Determine the [X, Y] coordinate at the center of the cell enclosing the given text.  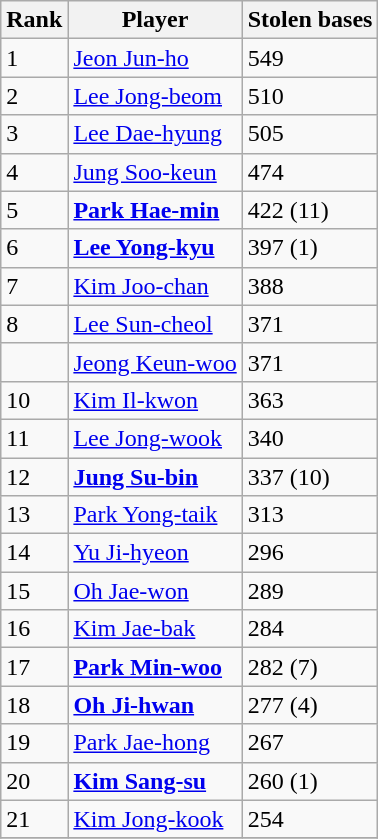
8 [34, 324]
Lee Yong-kyu [155, 248]
Lee Dae-hyung [155, 134]
340 [310, 438]
422 (11) [310, 210]
313 [310, 515]
13 [34, 515]
Park Min-woo [155, 667]
Jung Su-bin [155, 477]
7 [34, 286]
Park Yong-taik [155, 515]
Player [155, 20]
16 [34, 629]
6 [34, 248]
5 [34, 210]
14 [34, 553]
284 [310, 629]
282 (7) [310, 667]
388 [310, 286]
12 [34, 477]
510 [310, 96]
20 [34, 781]
277 (4) [310, 705]
Kim Joo-chan [155, 286]
1 [34, 58]
Park Jae-hong [155, 743]
267 [310, 743]
397 (1) [310, 248]
Kim Jae-bak [155, 629]
Kim Il-kwon [155, 400]
18 [34, 705]
Park Hae-min [155, 210]
Jeong Keun-woo [155, 362]
Oh Jae-won [155, 591]
337 (10) [310, 477]
4 [34, 172]
296 [310, 553]
2 [34, 96]
Yu Ji-hyeon [155, 553]
549 [310, 58]
10 [34, 400]
Jung Soo-keun [155, 172]
254 [310, 819]
Kim Jong-kook [155, 819]
Kim Sang-su [155, 781]
260 (1) [310, 781]
Rank [34, 20]
11 [34, 438]
19 [34, 743]
Lee Sun-cheol [155, 324]
474 [310, 172]
Jeon Jun-ho [155, 58]
17 [34, 667]
Lee Jong-beom [155, 96]
3 [34, 134]
21 [34, 819]
Lee Jong-wook [155, 438]
Stolen bases [310, 20]
289 [310, 591]
Oh Ji-hwan [155, 705]
363 [310, 400]
15 [34, 591]
505 [310, 134]
